Return the (X, Y) coordinate for the center point of the cell that contains the specified text.  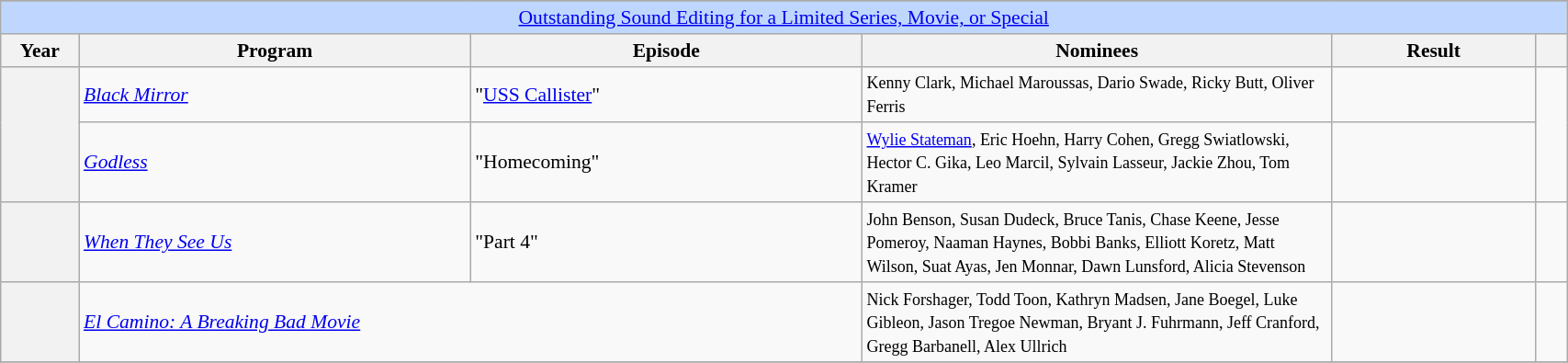
"Homecoming" (666, 164)
Nominees (1097, 51)
Wylie Stateman, Eric Hoehn, Harry Cohen, Gregg Swiatlowski, Hector C. Gika, Leo Marcil, Sylvain Lasseur, Jackie Zhou, Tom Kramer (1097, 164)
Kenny Clark, Michael Maroussas, Dario Swade, Ricky Butt, Oliver Ferris (1097, 94)
"Part 4" (666, 243)
When They See Us (275, 243)
El Camino: A Breaking Bad Movie (470, 322)
Year (40, 51)
Program (275, 51)
"USS Callister" (666, 94)
Episode (666, 51)
Outstanding Sound Editing for a Limited Series, Movie, or Special (784, 17)
Black Mirror (275, 94)
Godless (275, 164)
Result (1434, 51)
